Return the [X, Y] coordinate for the center point of the cell that contains the specified text.  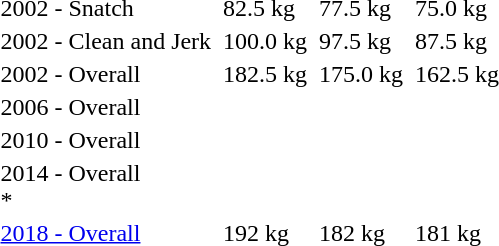
175.0 kg [362, 74]
100.0 kg [266, 41]
182.5 kg [266, 74]
97.5 kg [362, 41]
